Provide the (X, Y) coordinate of the cell's center where the given text is located.  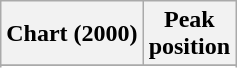
Peakposition (189, 34)
Chart (2000) (72, 34)
